Scan for the cell matching the given text and deliver its (X, Y) coordinate at center. 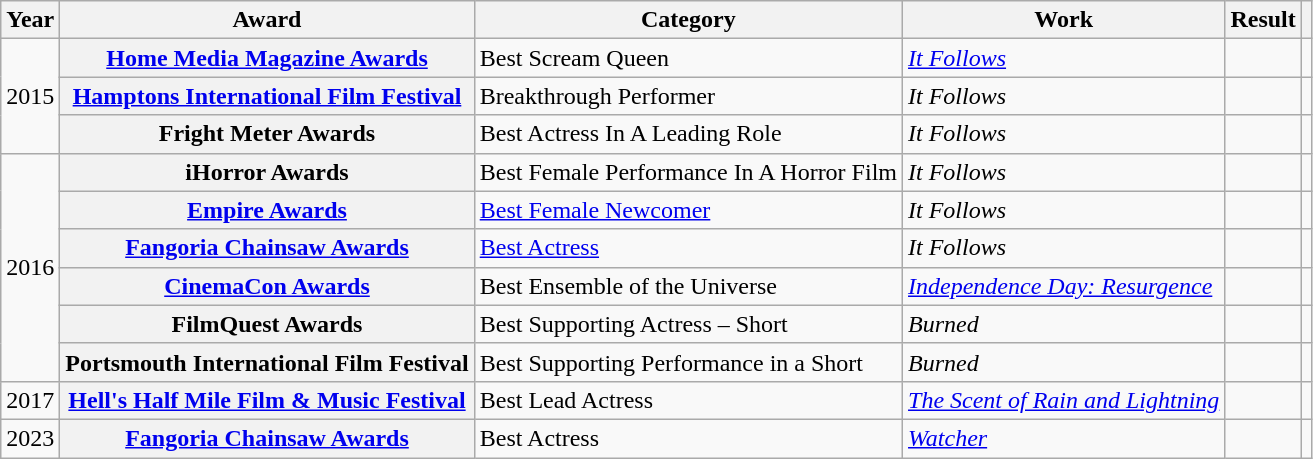
Result (1263, 20)
Fright Meter Awards (267, 134)
2023 (30, 438)
Best Lead Actress (688, 400)
Home Media Magazine Awards (267, 58)
Best Female Newcomer (688, 210)
Breakthrough Performer (688, 96)
FilmQuest Awards (267, 324)
Hell's Half Mile Film & Music Festival (267, 400)
Hamptons International Film Festival (267, 96)
Best Ensemble of the Universe (688, 286)
iHorror Awards (267, 172)
2016 (30, 267)
Best Supporting Performance in a Short (688, 362)
CinemaCon Awards (267, 286)
Best Female Performance In A Horror Film (688, 172)
Empire Awards (267, 210)
Best Actress In A Leading Role (688, 134)
2017 (30, 400)
Independence Day: Resurgence (1064, 286)
Best Supporting Actress – Short (688, 324)
Year (30, 20)
Portsmouth International Film Festival (267, 362)
Watcher (1064, 438)
Work (1064, 20)
The Scent of Rain and Lightning (1064, 400)
Best Scream Queen (688, 58)
Award (267, 20)
2015 (30, 96)
Category (688, 20)
